Determine the [x, y] coordinate at the center of the cell enclosing the given text.  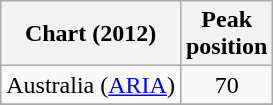
70 [226, 85]
Chart (2012) [91, 34]
Peakposition [226, 34]
Australia (ARIA) [91, 85]
